Extract the (X, Y) coordinate from the center of the cell holding the provided text.  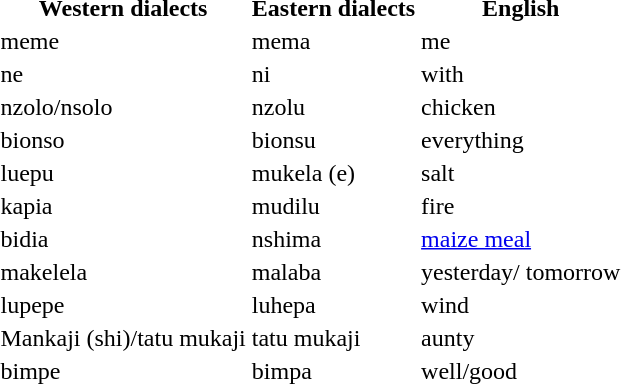
nshima (333, 239)
mudilu (333, 206)
tatu mukaji (333, 338)
ni (333, 74)
mukela (e) (333, 173)
mema (333, 41)
bionsu (333, 140)
luhepa (333, 305)
nzolu (333, 107)
malaba (333, 272)
